Extract the [x, y] coordinate from the center of the cell holding the provided text.  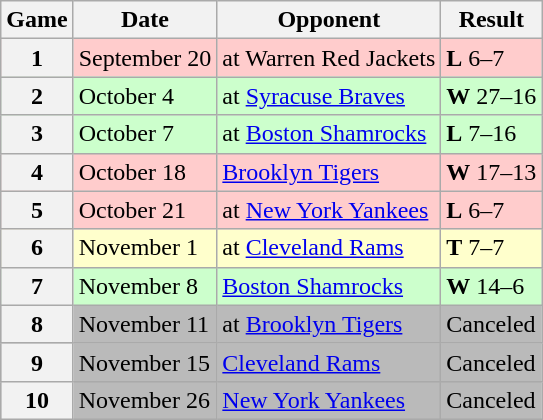
Cleveland Rams [329, 362]
New York Yankees [329, 400]
3 [37, 134]
at New York Yankees [329, 210]
November 8 [145, 286]
Date [145, 20]
6 [37, 248]
November 11 [145, 324]
November 26 [145, 400]
W 27–16 [492, 96]
September 20 [145, 58]
Result [492, 20]
10 [37, 400]
October 21 [145, 210]
Brooklyn Tigers [329, 172]
Boston Shamrocks [329, 286]
L 7–16 [492, 134]
at Boston Shamrocks [329, 134]
2 [37, 96]
7 [37, 286]
October 7 [145, 134]
November 15 [145, 362]
Opponent [329, 20]
at Brooklyn Tigers [329, 324]
4 [37, 172]
9 [37, 362]
at Syracuse Braves [329, 96]
November 1 [145, 248]
1 [37, 58]
W 17–13 [492, 172]
T 7–7 [492, 248]
W 14–6 [492, 286]
8 [37, 324]
October 4 [145, 96]
at Warren Red Jackets [329, 58]
at Cleveland Rams [329, 248]
Game [37, 20]
5 [37, 210]
October 18 [145, 172]
